Pinpoint the cell where the given text exists, returning its (X, Y) midpoint coordinate. 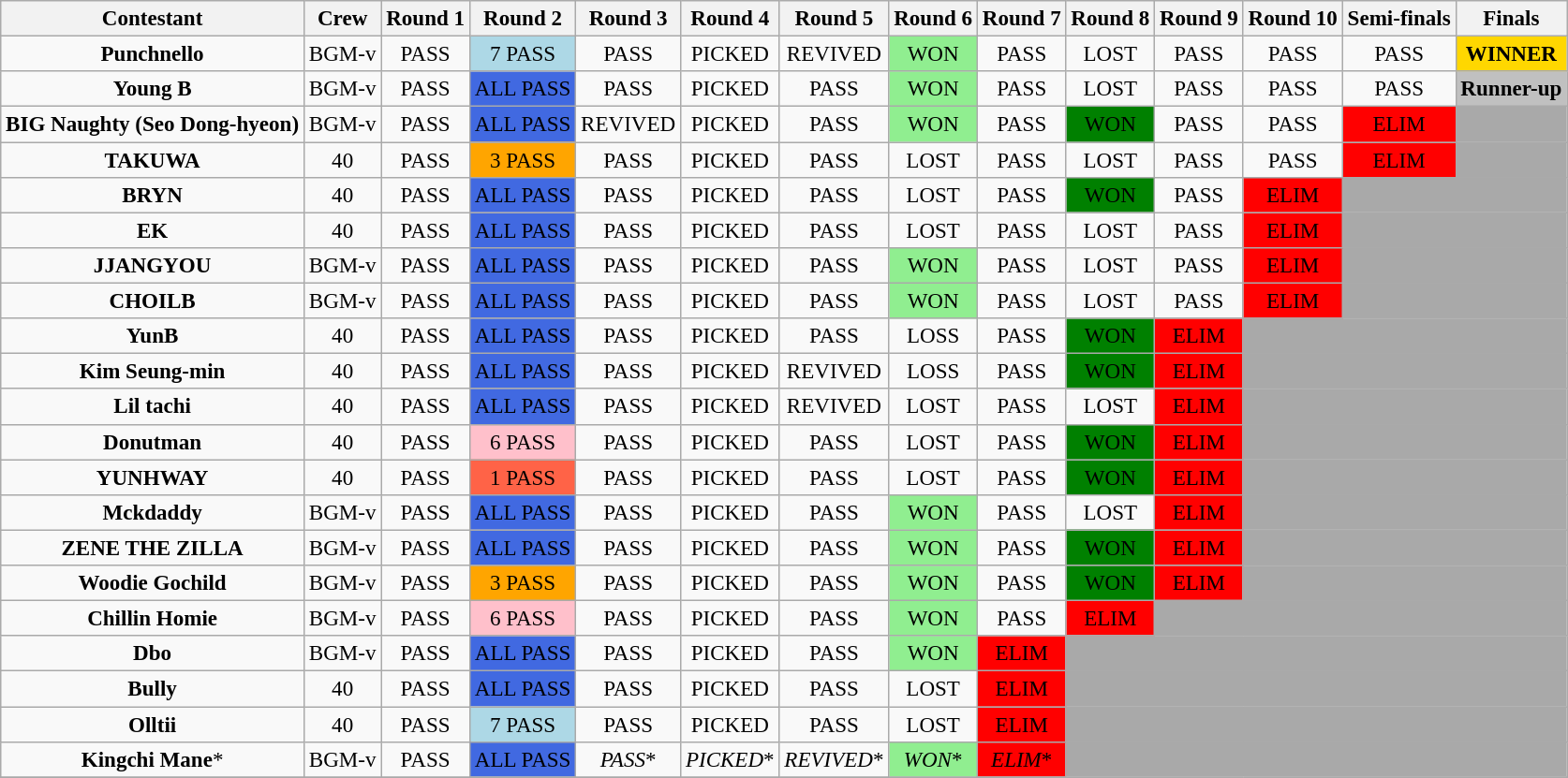
Round 10 (1293, 19)
Kingchi Mane* (153, 760)
Round 1 (425, 19)
Woodie Gochild (153, 583)
Punchnello (153, 54)
WON* (933, 760)
Round 2 (523, 19)
PICKED* (731, 760)
1 PASS (523, 477)
Chillin Homie (153, 619)
TAKUWA (153, 160)
Runner-up (1512, 89)
ELIM* (1021, 760)
Young B (153, 89)
Crew (342, 19)
EK (153, 230)
Finals (1512, 19)
PASS* (629, 760)
Bully (153, 689)
Dbo (153, 653)
Round 3 (629, 19)
YUNHWAY (153, 477)
Round 6 (933, 19)
Semi-finals (1399, 19)
REVIVED* (834, 760)
BIG Naughty (Seo Dong-hyeon) (153, 125)
Round 8 (1111, 19)
BRYN (153, 196)
Round 9 (1199, 19)
ZENE THE ZILLA (153, 548)
Lil tachi (153, 407)
Round 5 (834, 19)
CHOILB (153, 301)
Mckdaddy (153, 513)
JJANGYOU (153, 266)
YunB (153, 336)
Contestant (153, 19)
WINNER (1512, 54)
Donutman (153, 442)
Kim Seung-min (153, 372)
Olltii (153, 725)
Round 7 (1021, 19)
Round 4 (731, 19)
